Identify which cell holds the provided text, then report its (X, Y) central coordinate. 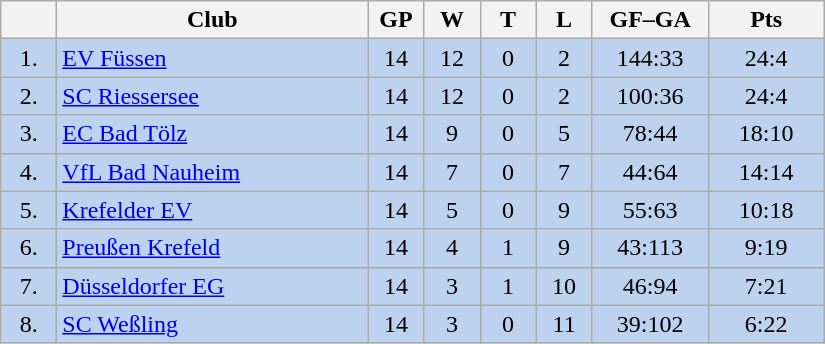
W (452, 20)
4. (29, 172)
10:18 (766, 210)
GP (396, 20)
46:94 (650, 286)
Pts (766, 20)
Club (212, 20)
1. (29, 58)
EV Füssen (212, 58)
5. (29, 210)
6. (29, 248)
18:10 (766, 134)
SC Riessersee (212, 96)
14:14 (766, 172)
L (564, 20)
6:22 (766, 324)
144:33 (650, 58)
4 (452, 248)
Preußen Krefeld (212, 248)
T (508, 20)
44:64 (650, 172)
Krefelder EV (212, 210)
55:63 (650, 210)
SC Weßling (212, 324)
10 (564, 286)
EC Bad Tölz (212, 134)
7. (29, 286)
7:21 (766, 286)
VfL Bad Nauheim (212, 172)
11 (564, 324)
3. (29, 134)
2. (29, 96)
100:36 (650, 96)
9:19 (766, 248)
43:113 (650, 248)
Düsseldorfer EG (212, 286)
78:44 (650, 134)
GF–GA (650, 20)
8. (29, 324)
39:102 (650, 324)
